Search for the cell housing the specified text and yield its [X, Y] center coordinate. 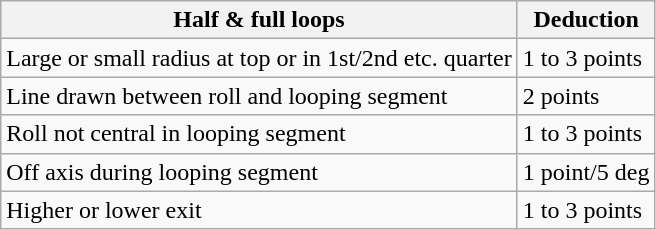
2 points [586, 96]
Roll not central in looping segment [259, 134]
Half & full loops [259, 20]
1 point/5 deg [586, 172]
Higher or lower exit [259, 210]
Deduction [586, 20]
Large or small radius at top or in 1st/2nd etc. quarter [259, 58]
Line drawn between roll and looping segment [259, 96]
Off axis during looping segment [259, 172]
